Output the (x, y) coordinate of the center of the cell containing the given text.  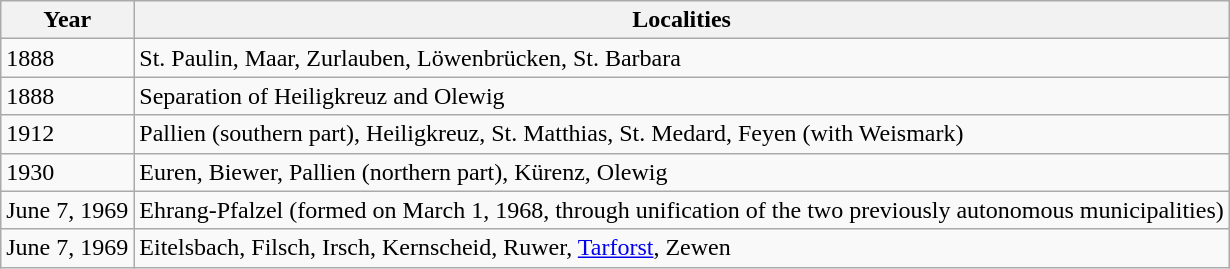
Pallien (southern part), Heiligkreuz, St. Matthias, St. Medard, Feyen (with Weismark) (682, 134)
Ehrang-Pfalzel (formed on March 1, 1968, through unification of the two previously autonomous municipalities) (682, 210)
1912 (68, 134)
Year (68, 20)
Localities (682, 20)
Eitelsbach, Filsch, Irsch, Kernscheid, Ruwer, Tarforst, Zewen (682, 248)
St. Paulin, Maar, Zurlauben, Löwenbrücken, St. Barbara (682, 58)
Euren, Biewer, Pallien (northern part), Kürenz, Olewig (682, 172)
Separation of Heiligkreuz and Olewig (682, 96)
1930 (68, 172)
